Return (x, y) of the center of cell containing provided text 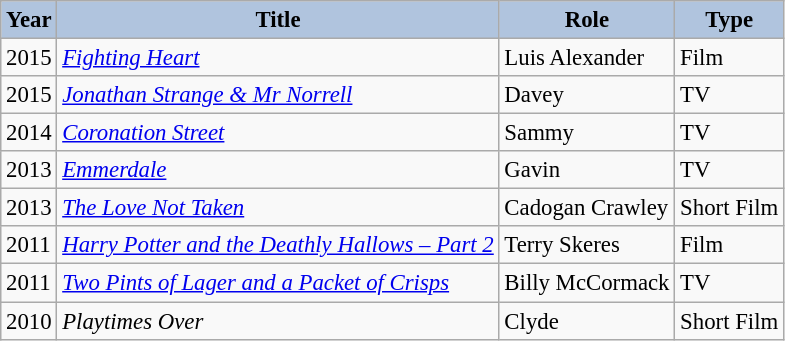
Harry Potter and the Deathly Hallows – Part 2 (278, 245)
Coronation Street (278, 133)
Fighting Heart (278, 58)
Gavin (587, 170)
Year (29, 20)
Davey (587, 95)
Role (587, 20)
2010 (29, 321)
Sammy (587, 133)
Title (278, 20)
Jonathan Strange & Mr Norrell (278, 95)
2014 (29, 133)
Type (730, 20)
Terry Skeres (587, 245)
Luis Alexander (587, 58)
Playtimes Over (278, 321)
Two Pints of Lager and a Packet of Crisps (278, 283)
Clyde (587, 321)
Billy McCormack (587, 283)
Emmerdale (278, 170)
Cadogan Crawley (587, 208)
The Love Not Taken (278, 208)
